Identify which cell holds the provided text, then report its [X, Y] central coordinate. 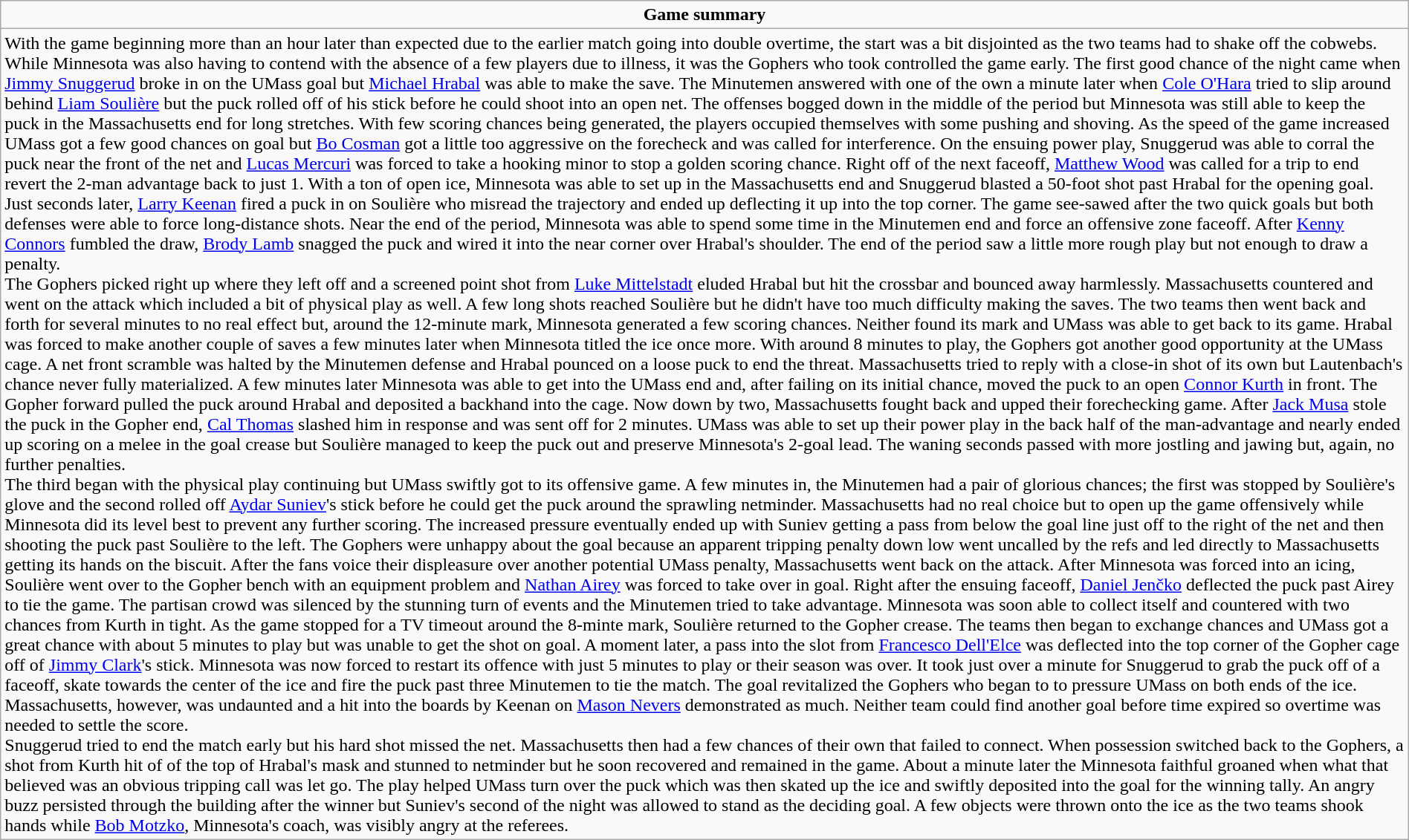
Game summary [704, 15]
